Search for the cell housing the specified text and yield its [X, Y] center coordinate. 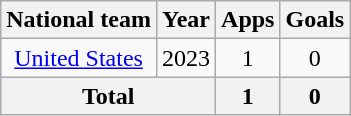
Year [186, 20]
Total [108, 96]
United States [79, 58]
2023 [186, 58]
Goals [315, 20]
Apps [248, 20]
National team [79, 20]
